Extract the (x, y) coordinate from the center of the cell holding the provided text.  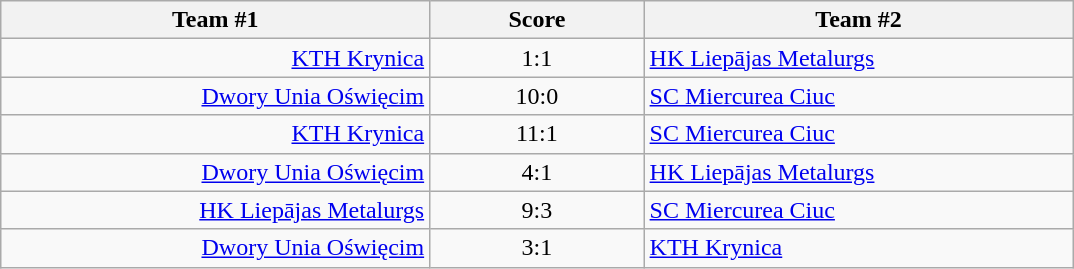
9:3 (537, 210)
Score (537, 20)
1:1 (537, 58)
Team #2 (858, 20)
Team #1 (216, 20)
3:1 (537, 248)
11:1 (537, 134)
4:1 (537, 172)
10:0 (537, 96)
